Determine the [x, y] coordinate at the center of the cell enclosing the given text.  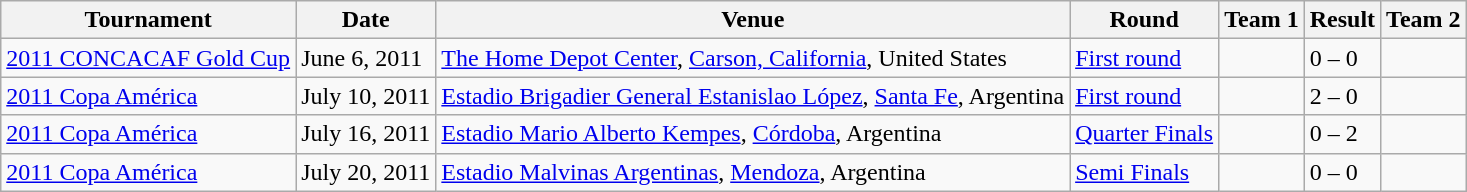
Tournament [148, 20]
Venue [753, 20]
2 – 0 [1342, 96]
Round [1144, 20]
June 6, 2011 [366, 58]
2011 CONCACAF Gold Cup [148, 58]
The Home Depot Center, Carson, California, United States [753, 58]
Estadio Mario Alberto Kempes, Córdoba, Argentina [753, 134]
Date [366, 20]
July 10, 2011 [366, 96]
Result [1342, 20]
0 – 2 [1342, 134]
Quarter Finals [1144, 134]
Team 1 [1262, 20]
Estadio Malvinas Argentinas, Mendoza, Argentina [753, 172]
Semi Finals [1144, 172]
July 16, 2011 [366, 134]
July 20, 2011 [366, 172]
Estadio Brigadier General Estanislao López, Santa Fe, Argentina [753, 96]
Team 2 [1424, 20]
